Scan for the cell matching the given text and deliver its [x, y] coordinate at center. 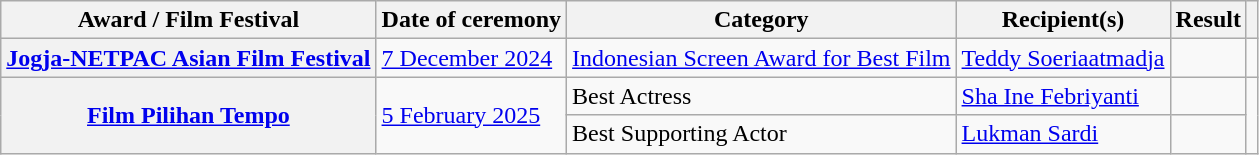
Best Actress [762, 96]
Teddy Soeriaatmadja [1063, 58]
Sha Ine Febriyanti [1063, 96]
5 February 2025 [472, 115]
Award / Film Festival [188, 20]
Indonesian Screen Award for Best Film [762, 58]
7 December 2024 [472, 58]
Best Supporting Actor [762, 134]
Jogja-NETPAC Asian Film Festival [188, 58]
Category [762, 20]
Date of ceremony [472, 20]
Result [1208, 20]
Lukman Sardi [1063, 134]
Film Pilihan Tempo [188, 115]
Recipient(s) [1063, 20]
